Capture the cell that displays the provided text and extract its [X, Y] central coordinate. 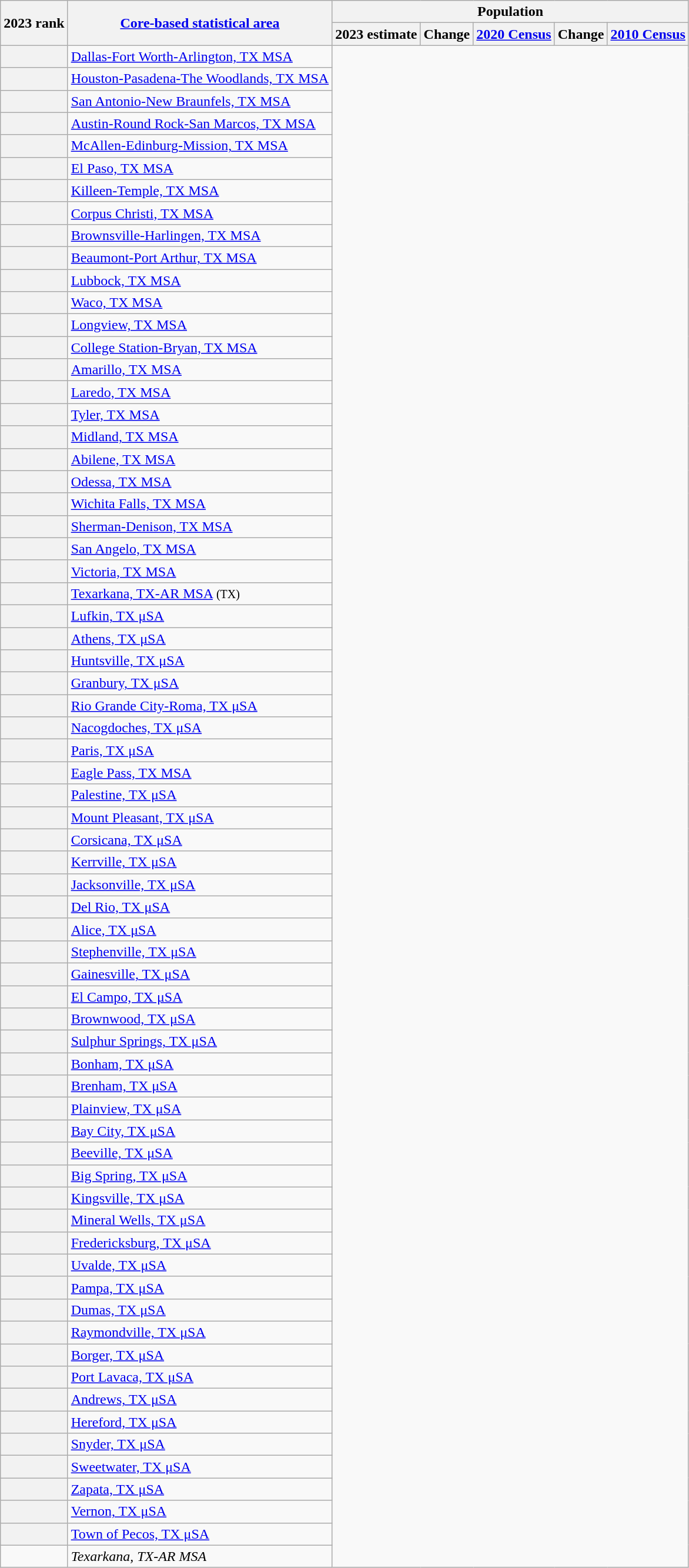
Longview, TX MSA [200, 325]
Dumas, TX μSA [200, 1310]
Tyler, TX MSA [200, 415]
Town of Pecos, TX μSA [200, 1534]
Granbury, TX μSA [200, 683]
Sweetwater, TX μSA [200, 1467]
Core-based statistical area [200, 23]
Killeen-Temple, TX MSA [200, 191]
Houston-Pasadena-The Woodlands, TX MSA [200, 79]
Mount Pleasant, TX μSA [200, 818]
Odessa, TX MSA [200, 482]
Port Lavaca, TX μSA [200, 1377]
Mineral Wells, TX μSA [200, 1220]
Sulphur Springs, TX μSA [200, 1042]
Vernon, TX μSA [200, 1512]
Waco, TX MSA [200, 303]
Corpus Christi, TX MSA [200, 213]
Raymondville, TX μSA [200, 1332]
Brownwood, TX μSA [200, 1019]
Texarkana, TX-AR MSA [200, 1556]
Lufkin, TX μSA [200, 616]
Eagle Pass, TX MSA [200, 773]
Pampa, TX μSA [200, 1287]
Del Rio, TX μSA [200, 907]
Sherman-Denison, TX MSA [200, 526]
Borger, TX μSA [200, 1355]
Abilene, TX MSA [200, 459]
El Campo, TX μSA [200, 997]
Snyder, TX μSA [200, 1444]
Lubbock, TX MSA [200, 281]
2023 rank [34, 23]
San Antonio-New Braunfels, TX MSA [200, 101]
Dallas-Fort Worth-Arlington, TX MSA [200, 56]
Huntsville, TX μSA [200, 661]
Uvalde, TX μSA [200, 1265]
Nacogdoches, TX μSA [200, 728]
Zapata, TX μSA [200, 1489]
Andrews, TX μSA [200, 1400]
McAllen-Edinburg-Mission, TX MSA [200, 146]
Kingsville, TX μSA [200, 1198]
Brenham, TX μSA [200, 1086]
Brownsville-Harlingen, TX MSA [200, 235]
Jacksonville, TX μSA [200, 885]
Bonham, TX μSA [200, 1064]
Bay City, TX μSA [200, 1131]
Wichita Falls, TX MSA [200, 504]
Victoria, TX MSA [200, 571]
Hereford, TX μSA [200, 1422]
Texarkana, TX-AR MSA (TX) [200, 593]
Population [510, 12]
Fredericksburg, TX μSA [200, 1243]
El Paso, TX MSA [200, 168]
2010 Census [648, 34]
Paris, TX μSA [200, 750]
Midland, TX MSA [200, 437]
Gainesville, TX μSA [200, 974]
Athens, TX μSA [200, 638]
Laredo, TX MSA [200, 392]
Beeville, TX μSA [200, 1153]
Palestine, TX μSA [200, 795]
Kerrville, TX μSA [200, 862]
Austin-Round Rock-San Marcos, TX MSA [200, 124]
Rio Grande City-Roma, TX μSA [200, 706]
Big Spring, TX μSA [200, 1176]
Plainview, TX μSA [200, 1109]
Amarillo, TX MSA [200, 370]
2020 Census [514, 34]
Alice, TX μSA [200, 929]
Corsicana, TX μSA [200, 840]
College Station-Bryan, TX MSA [200, 348]
San Angelo, TX MSA [200, 549]
2023 estimate [376, 34]
Beaumont-Port Arthur, TX MSA [200, 258]
Stephenville, TX μSA [200, 952]
